Pinpoint the cell where the given text exists, returning its (X, Y) midpoint coordinate. 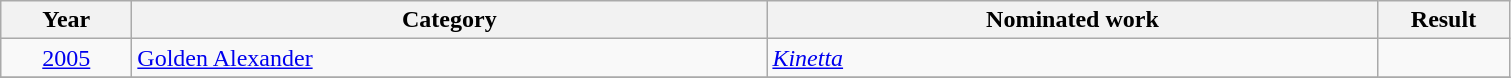
2005 (66, 58)
Result (1444, 20)
Nominated work (1072, 20)
Year (66, 20)
Kinetta (1072, 58)
Golden Alexander (450, 58)
Category (450, 20)
